Output the (X, Y) coordinate of the center of the cell containing the given text.  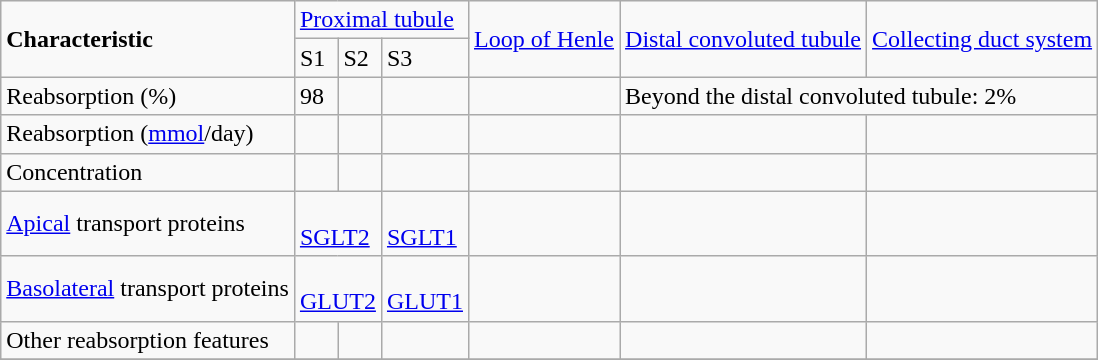
Beyond the distal convoluted tubule: 2% (859, 96)
Basolateral transport proteins (148, 288)
Distal convoluted tubule (744, 39)
SGLT1 (424, 224)
Proximal tubule (381, 20)
Apical transport proteins (148, 224)
S3 (424, 58)
GLUT2 (338, 288)
Collecting duct system (982, 39)
SGLT2 (338, 224)
98 (316, 96)
Characteristic (148, 39)
Reabsorption (mmol/day) (148, 134)
Loop of Henle (544, 39)
Reabsorption (%) (148, 96)
S1 (316, 58)
Concentration (148, 172)
Other reabsorption features (148, 340)
S2 (360, 58)
GLUT1 (424, 288)
